Identify which cell holds the provided text, then report its (X, Y) central coordinate. 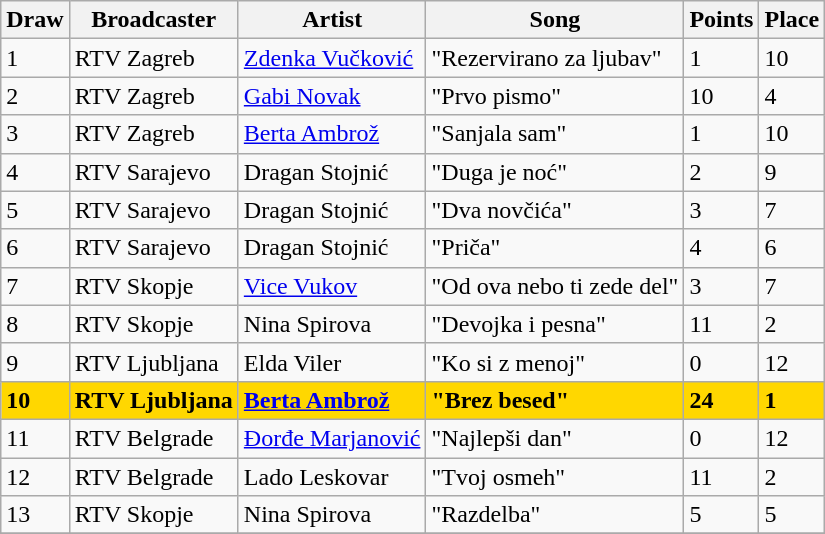
Vice Vukov (332, 286)
"Prvo pismo" (555, 96)
Points (722, 20)
Elda Viler (332, 362)
8 (35, 324)
"Brez besed" (555, 400)
Zdenka Vučković (332, 58)
"Dva novčića" (555, 210)
13 (35, 515)
Draw (35, 20)
"Priča" (555, 248)
"Razdelba" (555, 515)
"Od ova nebo ti zede del" (555, 286)
Đorđe Marjanović (332, 438)
"Tvoj osmeh" (555, 477)
24 (722, 400)
Artist (332, 20)
"Duga je noć" (555, 172)
Lado Leskovar (332, 477)
"Rezervirano za ljubav" (555, 58)
Song (555, 20)
"Devojka i pesna" (555, 324)
"Ko si z menoj" (555, 362)
"Najlepši dan" (555, 438)
Place (792, 20)
Broadcaster (154, 20)
"Sanjala sam" (555, 134)
Gabi Novak (332, 96)
